Pinpoint the cell where the given text exists, returning its (x, y) midpoint coordinate. 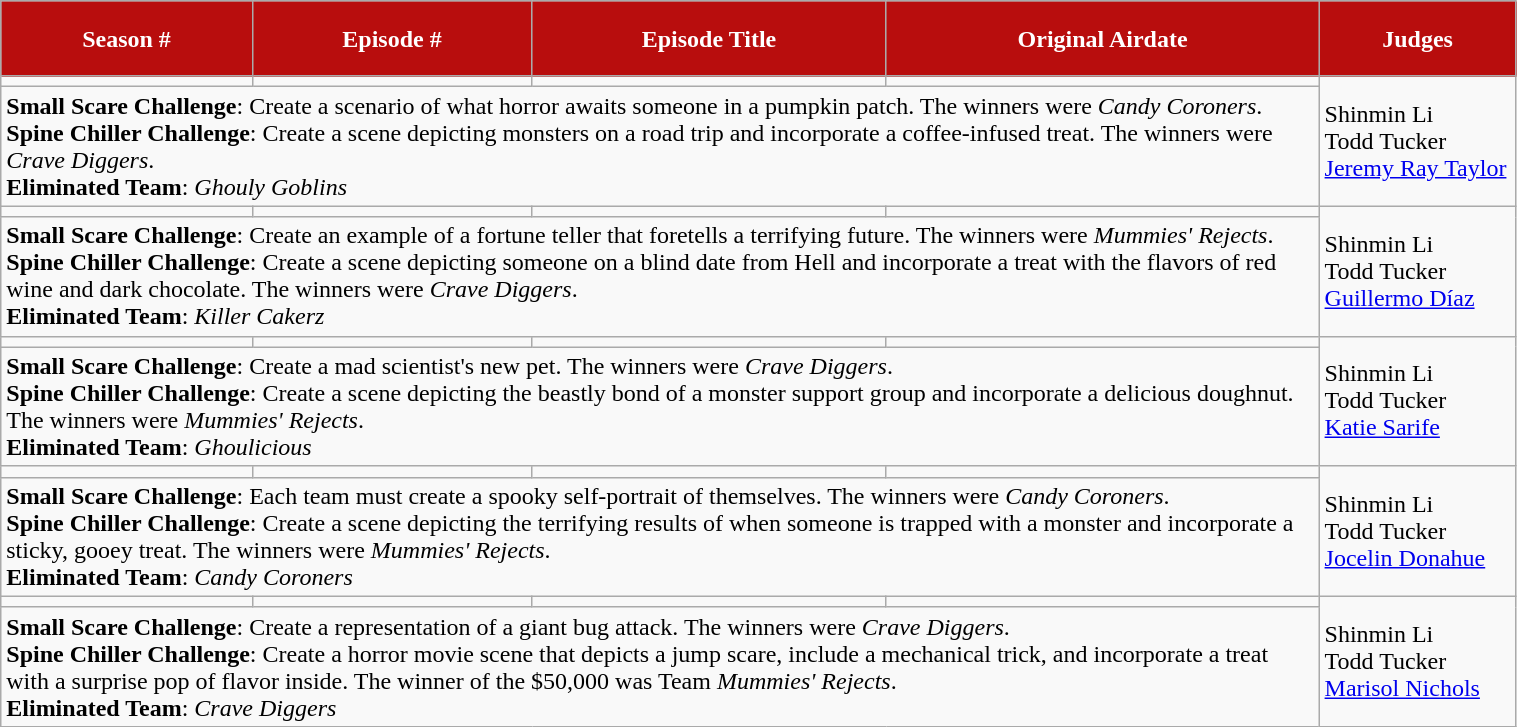
Original Airdate (1102, 38)
Shinmin LiTodd TuckerKatie Sarife (1418, 401)
Season # (127, 38)
Shinmin LiTodd TuckerJocelin Donahue (1418, 531)
Episode # (392, 38)
Shinmin LiTodd TuckerJeremy Ray Taylor (1418, 141)
Shinmin LiTodd TuckerGuillermo Díaz (1418, 271)
Episode Title (709, 38)
Judges (1418, 38)
Shinmin LiTodd TuckerMarisol Nichols (1418, 661)
